Extract the [X, Y] coordinate from the center of the cell holding the provided text.  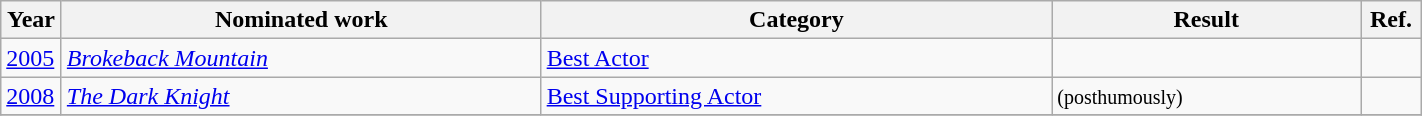
Nominated work [301, 20]
Year [32, 20]
2008 [32, 96]
Ref. [1392, 20]
Result [1206, 20]
Best Supporting Actor [796, 96]
2005 [32, 58]
Category [796, 20]
Best Actor [796, 58]
(posthumously) [1206, 96]
The Dark Knight [301, 96]
Brokeback Mountain [301, 58]
